Search for the cell housing the specified text and yield its [x, y] center coordinate. 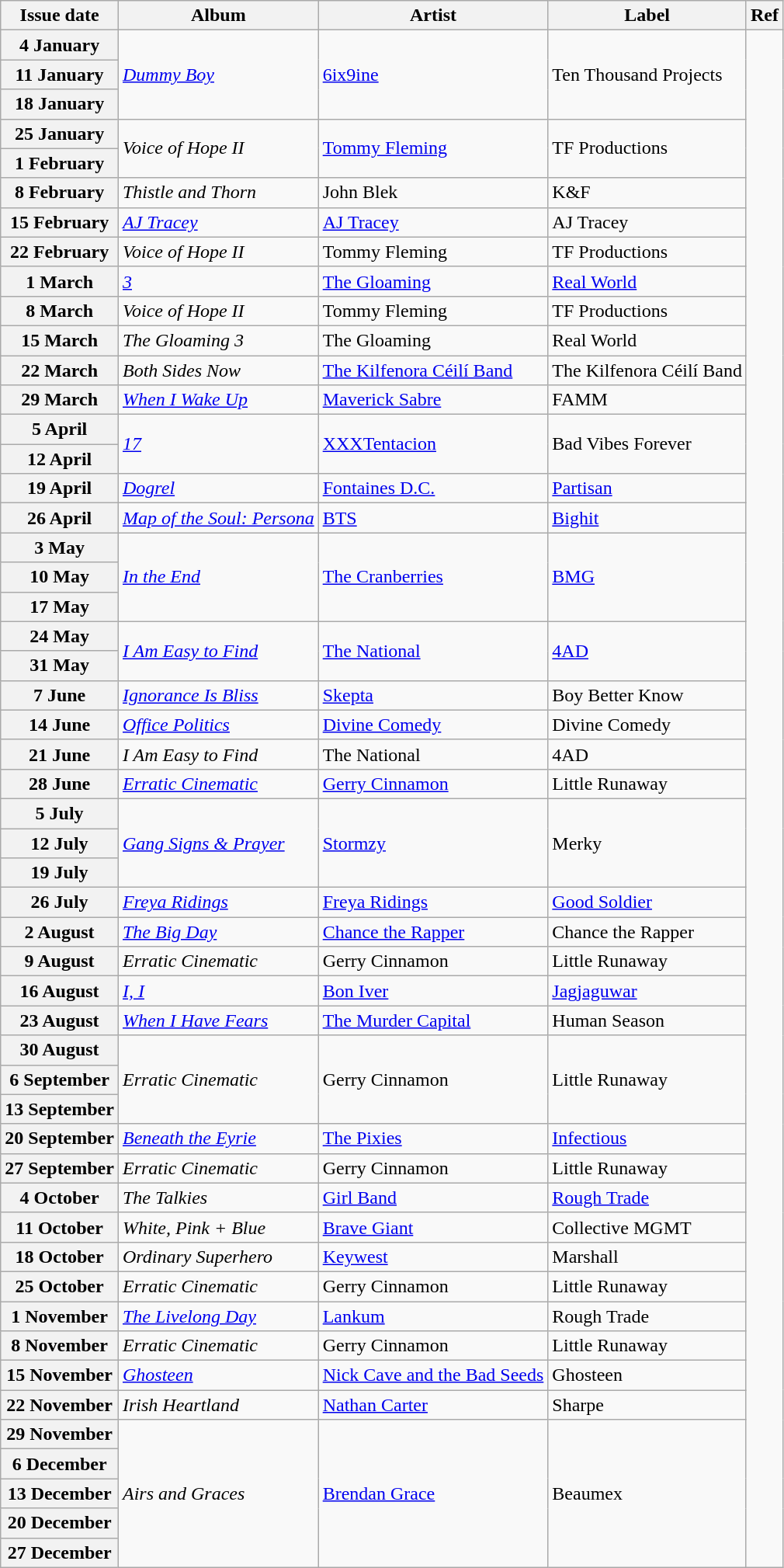
31 May [60, 666]
Gang Signs & Prayer [218, 843]
27 September [60, 1168]
15 November [60, 1375]
5 April [60, 429]
Artist [433, 16]
22 November [60, 1405]
I, I [218, 991]
John Blek [433, 193]
Ref [764, 16]
Nick Cave and the Bad Seeds [433, 1375]
BMG [647, 577]
Girl Band [433, 1198]
23 August [60, 1020]
When I Wake Up [218, 400]
Dummy Boy [218, 75]
Good Soldier [647, 902]
4 January [60, 45]
Bighit [647, 518]
26 July [60, 902]
29 March [60, 400]
Beaumex [647, 1493]
Merky [647, 843]
K&F [647, 193]
Brave Giant [433, 1227]
Office Politics [218, 725]
The Cranberries [433, 577]
The Big Day [218, 932]
8 November [60, 1346]
Fontaines D.C. [433, 488]
19 April [60, 488]
6 September [60, 1080]
1 March [60, 281]
9 August [60, 961]
The Gloaming 3 [218, 340]
Nathan Carter [433, 1405]
Thistle and Thorn [218, 193]
Collective MGMT [647, 1227]
4 October [60, 1198]
21 June [60, 754]
11 January [60, 75]
Map of the Soul: Persona [218, 518]
Beneath the Eyrie [218, 1139]
7 June [60, 695]
The Talkies [218, 1198]
Label [647, 16]
14 June [60, 725]
Irish Heartland [218, 1405]
Airs and Graces [218, 1493]
3 May [60, 548]
In the End [218, 577]
Jagjaguwar [647, 991]
3 [218, 281]
22 February [60, 252]
25 January [60, 134]
XXXTentacion [433, 444]
12 July [60, 843]
15 February [60, 222]
10 May [60, 577]
Partisan [647, 488]
18 October [60, 1257]
26 April [60, 518]
18 January [60, 104]
1 November [60, 1316]
Maverick Sabre [433, 400]
15 March [60, 340]
The Livelong Day [218, 1316]
6ix9ine [433, 75]
29 November [60, 1434]
Infectious [647, 1139]
16 August [60, 991]
11 October [60, 1227]
BTS [433, 518]
19 July [60, 873]
Lankum [433, 1316]
The Pixies [433, 1139]
12 April [60, 459]
Sharpe [647, 1405]
Boy Better Know [647, 695]
Brendan Grace [433, 1493]
22 March [60, 370]
17 May [60, 607]
30 August [60, 1050]
Stormzy [433, 843]
Marshall [647, 1257]
Ten Thousand Projects [647, 75]
6 December [60, 1464]
Dogrel [218, 488]
8 February [60, 193]
24 May [60, 636]
The Murder Capital [433, 1020]
White, Pink + Blue [218, 1227]
8 March [60, 311]
Ordinary Superhero [218, 1257]
5 July [60, 813]
13 September [60, 1109]
Skepta [433, 695]
Both Sides Now [218, 370]
Album [218, 16]
13 December [60, 1493]
25 October [60, 1286]
Human Season [647, 1020]
27 December [60, 1552]
Ignorance Is Bliss [218, 695]
20 September [60, 1139]
1 February [60, 163]
2 August [60, 932]
Issue date [60, 16]
Bad Vibes Forever [647, 444]
17 [218, 444]
28 June [60, 784]
When I Have Fears [218, 1020]
Bon Iver [433, 991]
Keywest [433, 1257]
20 December [60, 1523]
FAMM [647, 400]
